Detect which cell encompasses the target text, then output its (x, y) center coordinate. 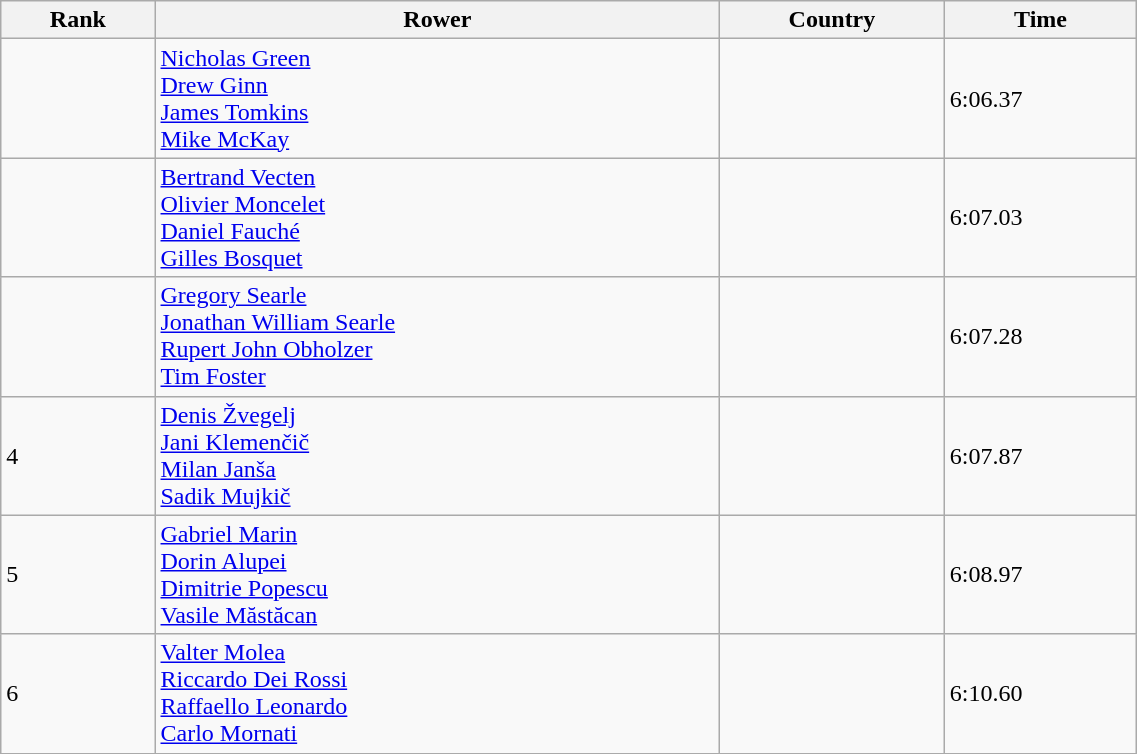
Nicholas GreenDrew GinnJames TomkinsMike McKay (438, 98)
Gregory SearleJonathan William SearleRupert John ObholzerTim Foster (438, 336)
4 (78, 456)
6:10.60 (1040, 694)
Bertrand VectenOlivier MonceletDaniel FauchéGilles Bosquet (438, 218)
Rank (78, 20)
5 (78, 574)
6:07.87 (1040, 456)
Gabriel MarinDorin AlupeiDimitrie PopescuVasile Măstăcan (438, 574)
Denis ŽvegeljJani KlemenčičMilan JanšaSadik Mujkič (438, 456)
6:06.37 (1040, 98)
6 (78, 694)
6:07.03 (1040, 218)
Country (832, 20)
Valter MoleaRiccardo Dei RossiRaffaello LeonardoCarlo Mornati (438, 694)
Time (1040, 20)
6:07.28 (1040, 336)
Rower (438, 20)
6:08.97 (1040, 574)
